Search for the cell housing the specified text and yield its [x, y] center coordinate. 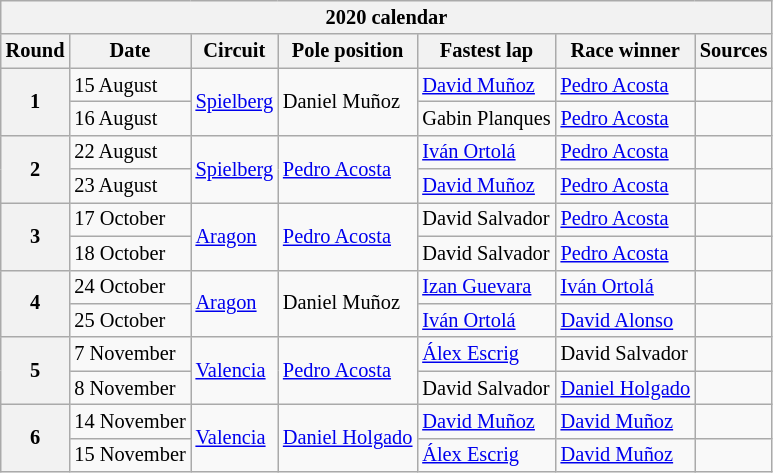
Round [36, 51]
2 [36, 168]
23 August [130, 186]
8 November [130, 388]
1 [36, 102]
2020 calendar [386, 17]
22 August [130, 152]
Sources [734, 51]
25 October [130, 320]
Race winner [626, 51]
18 October [130, 253]
David Alonso [626, 320]
3 [36, 236]
7 November [130, 354]
4 [36, 304]
6 [36, 438]
15 August [130, 85]
Fastest lap [486, 51]
15 November [130, 455]
Gabin Planques [486, 118]
14 November [130, 421]
5 [36, 370]
17 October [130, 219]
Circuit [234, 51]
Date [130, 51]
Izan Guevara [486, 287]
24 October [130, 287]
Pole position [348, 51]
16 August [130, 118]
